Return (x, y) of the center of cell containing provided text 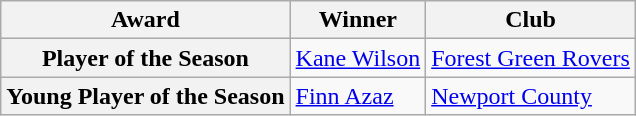
Player of the Season (146, 58)
Kane Wilson (358, 58)
Newport County (531, 96)
Young Player of the Season (146, 96)
Finn Azaz (358, 96)
Award (146, 20)
Forest Green Rovers (531, 58)
Club (531, 20)
Winner (358, 20)
